Capture the cell that displays the provided text and extract its (x, y) central coordinate. 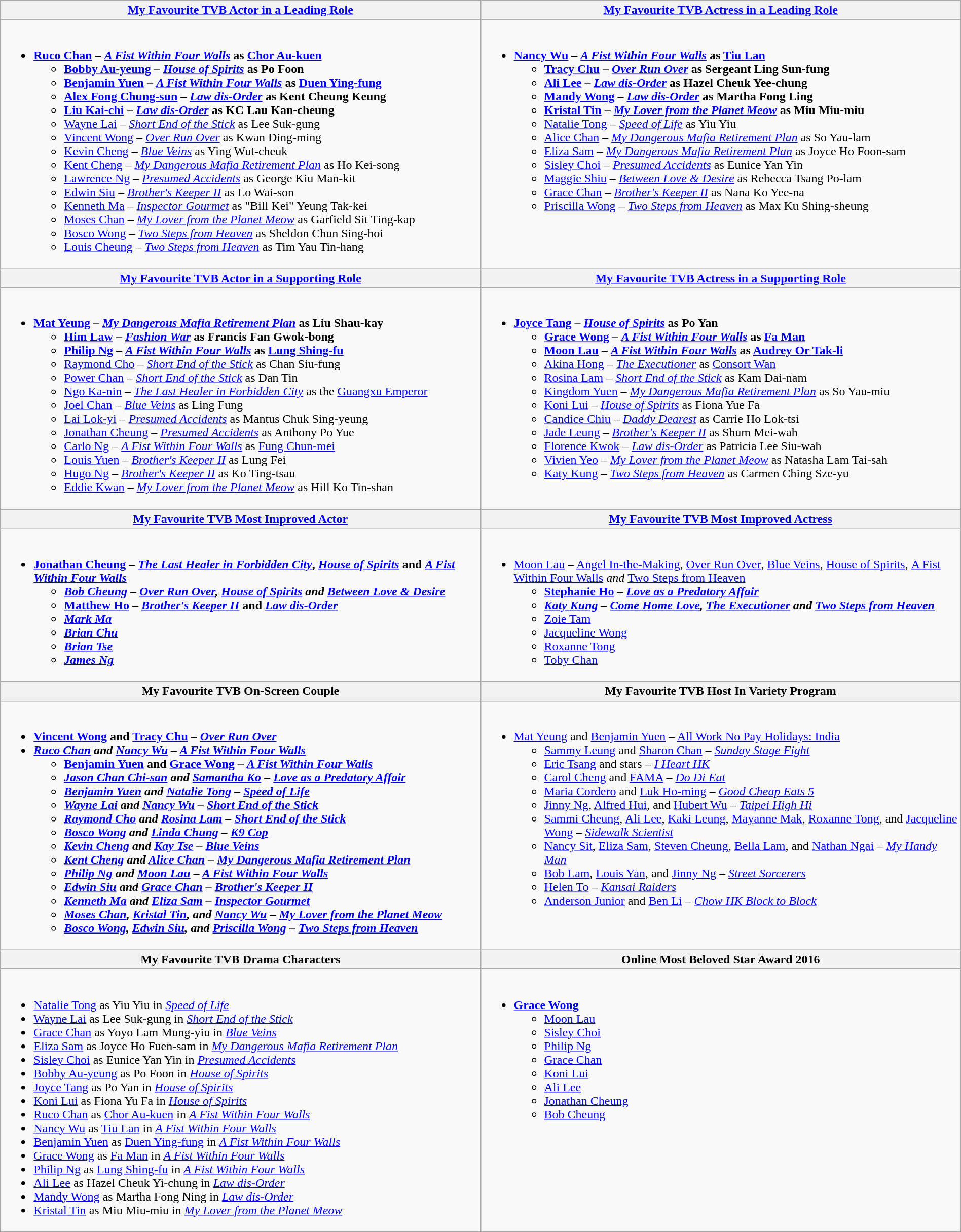
My Favourite TVB Most Improved Actress (721, 519)
My Favourite TVB Drama Characters (240, 959)
My Favourite TVB Actress in a Leading Role (721, 10)
My Favourite TVB Actor in a Supporting Role (240, 278)
Grace WongMoon LauSisley ChoiPhilip NgGrace ChanKoni LuiAli LeeJonathan CheungBob Cheung (721, 1100)
My Favourite TVB Actress in a Supporting Role (721, 278)
Online Most Beloved Star Award 2016 (721, 959)
My Favourite TVB On-Screen Couple (240, 691)
My Favourite TVB Actor in a Leading Role (240, 10)
My Favourite TVB Host In Variety Program (721, 691)
My Favourite TVB Most Improved Actor (240, 519)
